For the text-containing cell, return its midpoint in [x, y] coordinate format. 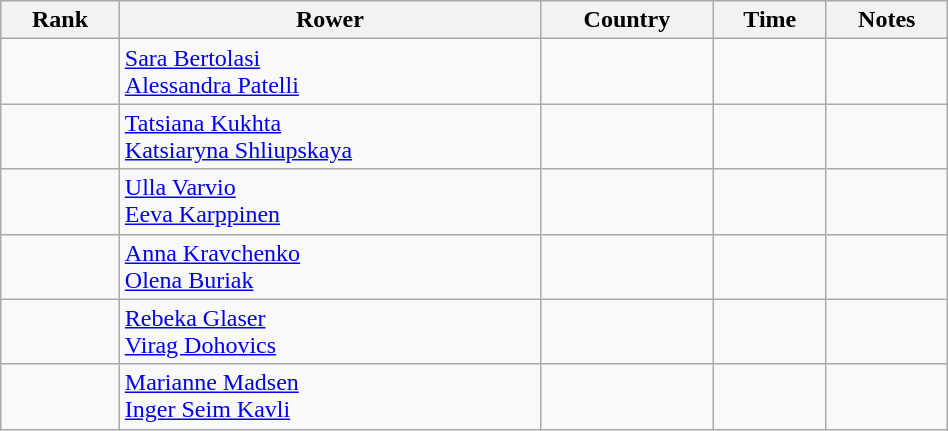
Rebeka GlaserVirag Dohovics [330, 332]
Country [628, 20]
Marianne MadsenInger Seim Kavli [330, 396]
Rank [60, 20]
Ulla VarvioEeva Karppinen [330, 202]
Time [770, 20]
Anna KravchenkoOlena Buriak [330, 266]
Rower [330, 20]
Sara BertolasiAlessandra Patelli [330, 72]
Notes [886, 20]
Tatsiana KukhtaKatsiaryna Shliupskaya [330, 136]
